Determine the [x, y] coordinate at the center of the cell enclosing the given text.  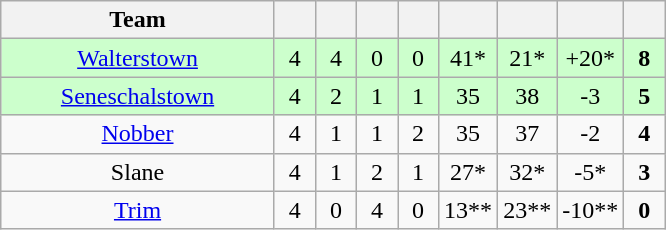
41* [468, 58]
21* [528, 58]
-10** [590, 210]
8 [644, 58]
38 [528, 96]
Trim [138, 210]
Team [138, 20]
Nobber [138, 134]
-3 [590, 96]
13** [468, 210]
23** [528, 210]
27* [468, 172]
5 [644, 96]
37 [528, 134]
3 [644, 172]
+20* [590, 58]
-5* [590, 172]
32* [528, 172]
Slane [138, 172]
Seneschalstown [138, 96]
-2 [590, 134]
Walterstown [138, 58]
